For the text-containing cell, return its midpoint in (X, Y) coordinate format. 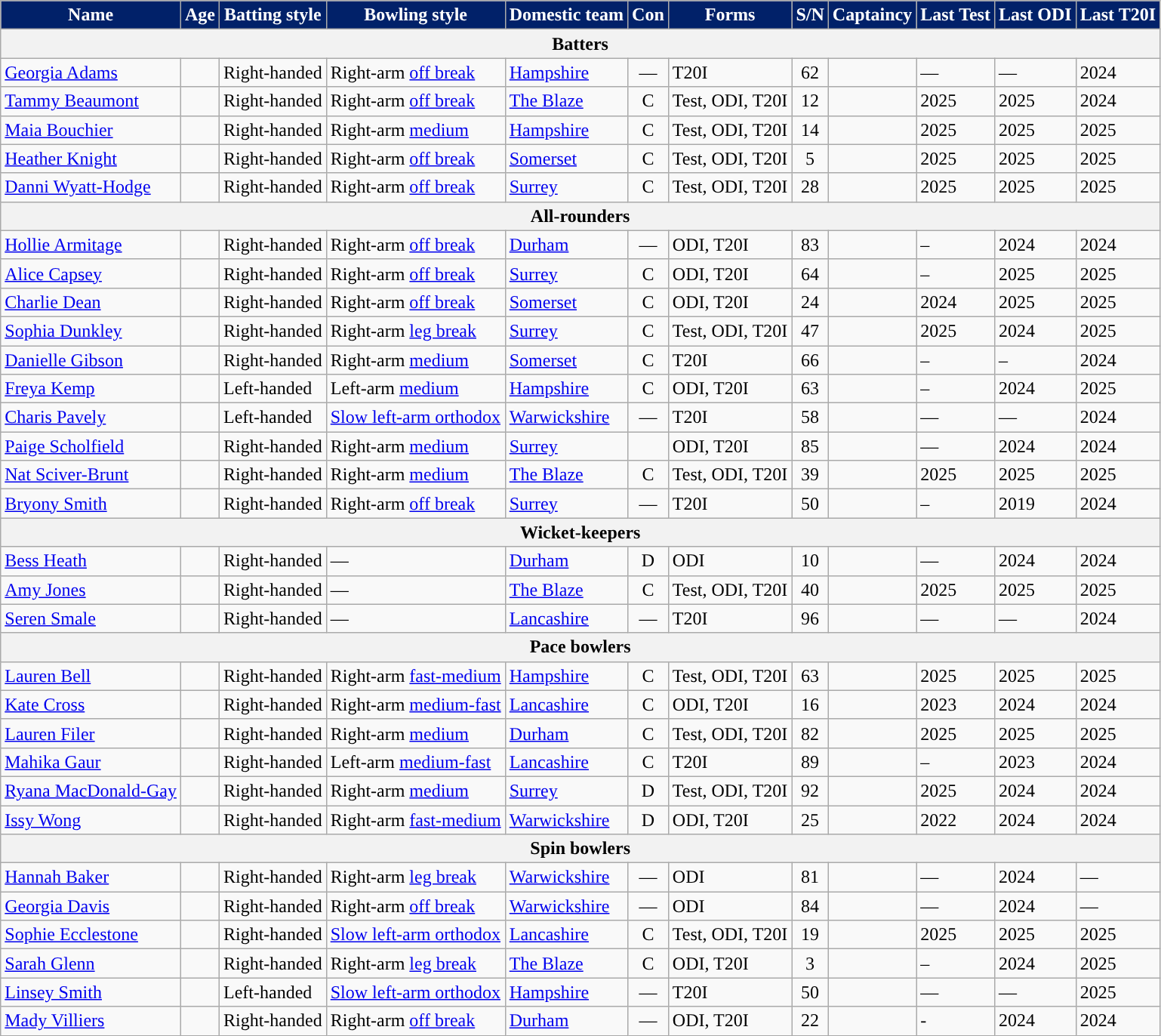
22 (810, 1021)
Pace bowlers (580, 647)
Hollie Armitage (91, 245)
16 (810, 705)
Georgia Adams (91, 72)
Bess Heath (91, 561)
Danielle Gibson (91, 360)
Sarah Glenn (91, 964)
Hannah Baker (91, 877)
Danni Wyatt-Hodge (91, 187)
Batting style (273, 15)
Batters (580, 44)
All-rounders (580, 216)
Last Test (956, 15)
64 (810, 273)
Lauren Filer (91, 733)
40 (810, 590)
Charlie Dean (91, 302)
Heather Knight (91, 159)
S/N (810, 15)
19 (810, 935)
Forms (730, 15)
Alice Capsey (91, 273)
Last T20I (1117, 15)
Sophie Ecclestone (91, 935)
84 (810, 906)
Lauren Bell (91, 676)
- (956, 1021)
5 (810, 159)
Linsey Smith (91, 992)
10 (810, 561)
Name (91, 15)
25 (810, 819)
24 (810, 302)
Issy Wong (91, 819)
62 (810, 72)
Last ODI (1035, 15)
82 (810, 733)
Sophia Dunkley (91, 331)
96 (810, 618)
Mady Villiers (91, 1021)
28 (810, 187)
3 (810, 964)
81 (810, 877)
Freya Kemp (91, 389)
Left-arm medium (415, 389)
Con (648, 15)
Bowling style (415, 15)
66 (810, 360)
39 (810, 475)
Paige Scholfield (91, 446)
83 (810, 245)
Age (199, 15)
Maia Bouchier (91, 130)
47 (810, 331)
Wicket-keepers (580, 532)
Spin bowlers (580, 849)
Tammy Beaumont (91, 101)
2022 (956, 819)
14 (810, 130)
Georgia Davis (91, 906)
89 (810, 762)
Captaincy (872, 15)
2019 (1035, 504)
Nat Sciver-Brunt (91, 475)
Ryana MacDonald-Gay (91, 791)
Charis Pavely (91, 418)
Kate Cross (91, 705)
Bryony Smith (91, 504)
12 (810, 101)
Seren Smale (91, 618)
Amy Jones (91, 590)
85 (810, 446)
92 (810, 791)
Left-arm medium-fast (415, 762)
Domestic team (566, 15)
Right-arm medium-fast (415, 705)
58 (810, 418)
Mahika Gaur (91, 762)
